Find where the given text appears and provide that cell's center as [X, Y] coordinate. 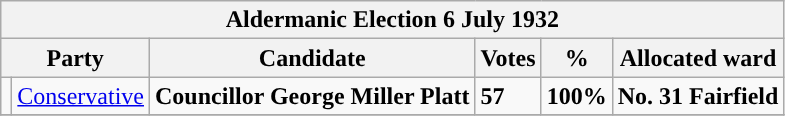
Allocated ward [698, 58]
Conservative [81, 96]
Councillor George Miller Platt [312, 96]
Party [76, 58]
% [576, 58]
No. 31 Fairfield [698, 96]
Votes [508, 58]
Aldermanic Election 6 July 1932 [392, 20]
100% [576, 96]
Candidate [312, 58]
57 [508, 96]
